Locate the cell with the specified text and output its [X, Y] center coordinate. 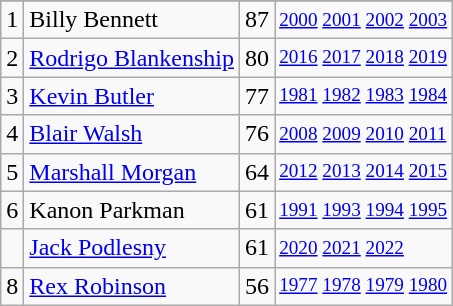
4 [12, 134]
3 [12, 96]
76 [258, 134]
Rex Robinson [132, 286]
Jack Podlesny [132, 248]
87 [258, 20]
1 [12, 20]
1991 1993 1994 1995 [364, 210]
1981 1982 1983 1984 [364, 96]
1977 1978 1979 1980 [364, 286]
Blair Walsh [132, 134]
2012 2013 2014 2015 [364, 172]
2008 2009 2010 2011 [364, 134]
6 [12, 210]
2020 2021 2022 [364, 248]
80 [258, 58]
Rodrigo Blankenship [132, 58]
5 [12, 172]
8 [12, 286]
Marshall Morgan [132, 172]
77 [258, 96]
Kevin Butler [132, 96]
Kanon Parkman [132, 210]
64 [258, 172]
2016 2017 2018 2019 [364, 58]
Billy Bennett [132, 20]
2000 2001 2002 2003 [364, 20]
2 [12, 58]
56 [258, 286]
